Search for the cell housing the specified text and yield its [x, y] center coordinate. 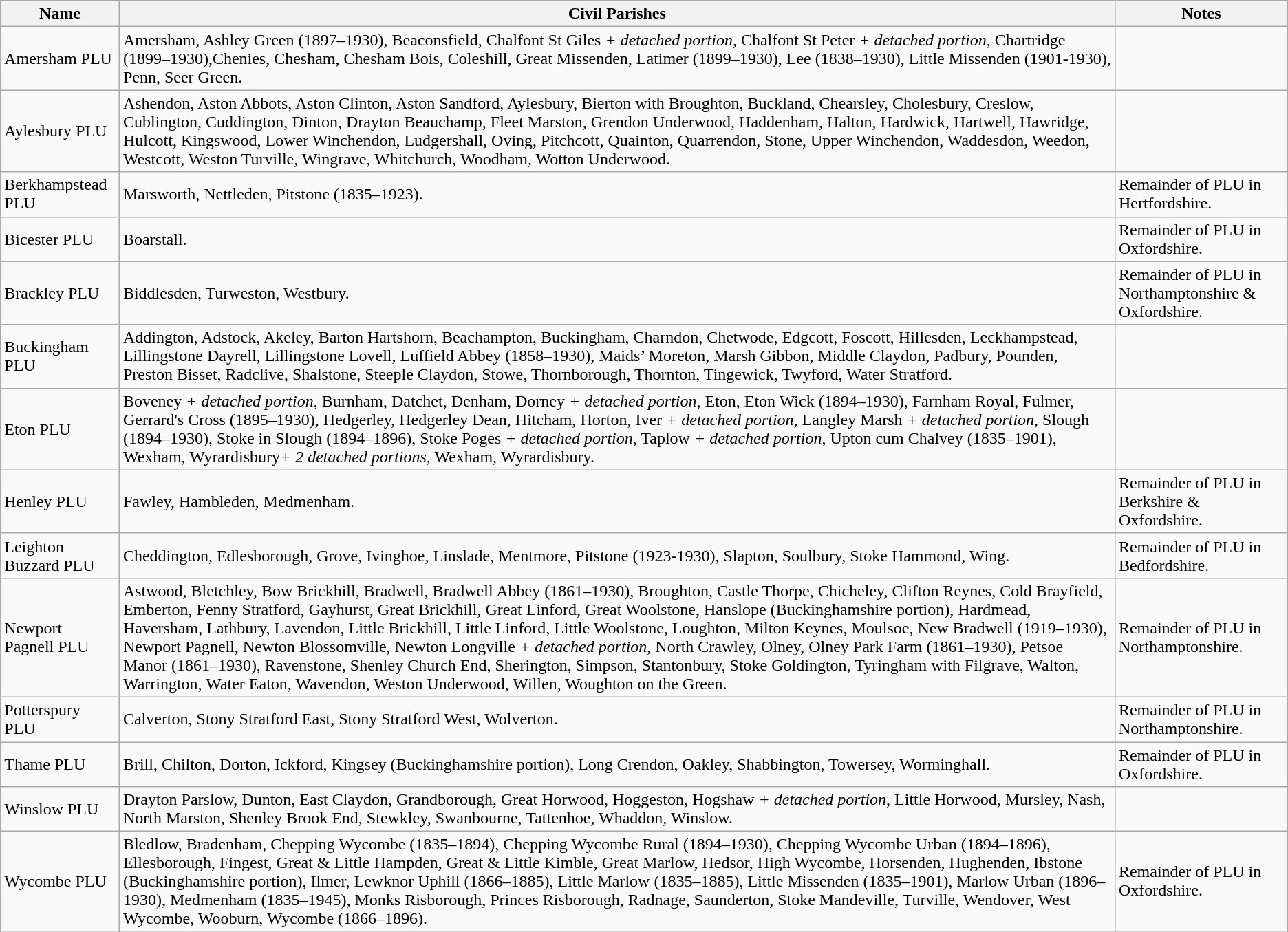
Buckingham PLU [61, 356]
Thame PLU [61, 763]
Henley PLU [61, 501]
Marsworth, Nettleden, Pitstone (1835–1923). [616, 194]
Newport Pagnell PLU [61, 637]
Winslow PLU [61, 809]
Remainder of PLU in Bedfordshire. [1201, 556]
Eton PLU [61, 429]
Amersham PLU [61, 58]
Calverton, Stony Stratford East, Stony Stratford West, Wolverton. [616, 719]
Biddlesden, Turweston, Westbury. [616, 293]
Wycombe PLU [61, 882]
Potterspury PLU [61, 719]
Civil Parishes [616, 14]
Berkhampstead PLU [61, 194]
Boarstall. [616, 239]
Notes [1201, 14]
Bicester PLU [61, 239]
Leighton Buzzard PLU [61, 556]
Brill, Chilton, Dorton, Ickford, Kingsey (Buckinghamshire portion), Long Crendon, Oakley, Shabbington, Towersey, Worminghall. [616, 763]
Cheddington, Edlesborough, Grove, Ivinghoe, Linslade, Mentmore, Pitstone (1923-1930), Slapton, Soulbury, Stoke Hammond, Wing. [616, 556]
Brackley PLU [61, 293]
Remainder of PLU in Northamptonshire & Oxfordshire. [1201, 293]
Remainder of PLU in Hertfordshire. [1201, 194]
Name [61, 14]
Fawley, Hambleden, Medmenham. [616, 501]
Aylesbury PLU [61, 131]
Remainder of PLU in Berkshire & Oxfordshire. [1201, 501]
